Output the (x, y) coordinate of the center of the cell containing the given text.  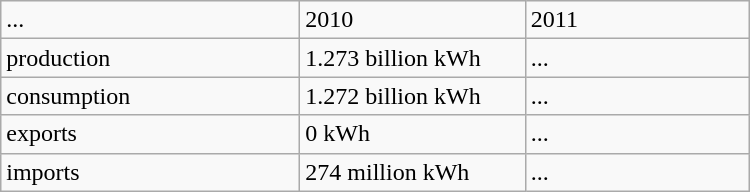
consumption (150, 96)
exports (150, 134)
274 million kWh (412, 172)
production (150, 58)
2010 (412, 20)
2011 (637, 20)
imports (150, 172)
0 kWh (412, 134)
1.273 billion kWh (412, 58)
1.272 billion kWh (412, 96)
